For the text-containing cell, return its midpoint in (x, y) coordinate format. 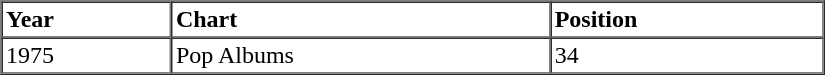
Year (87, 20)
34 (686, 56)
1975 (87, 56)
Position (686, 20)
Chart (360, 20)
Pop Albums (360, 56)
